Scan for the cell matching the given text and deliver its [X, Y] coordinate at center. 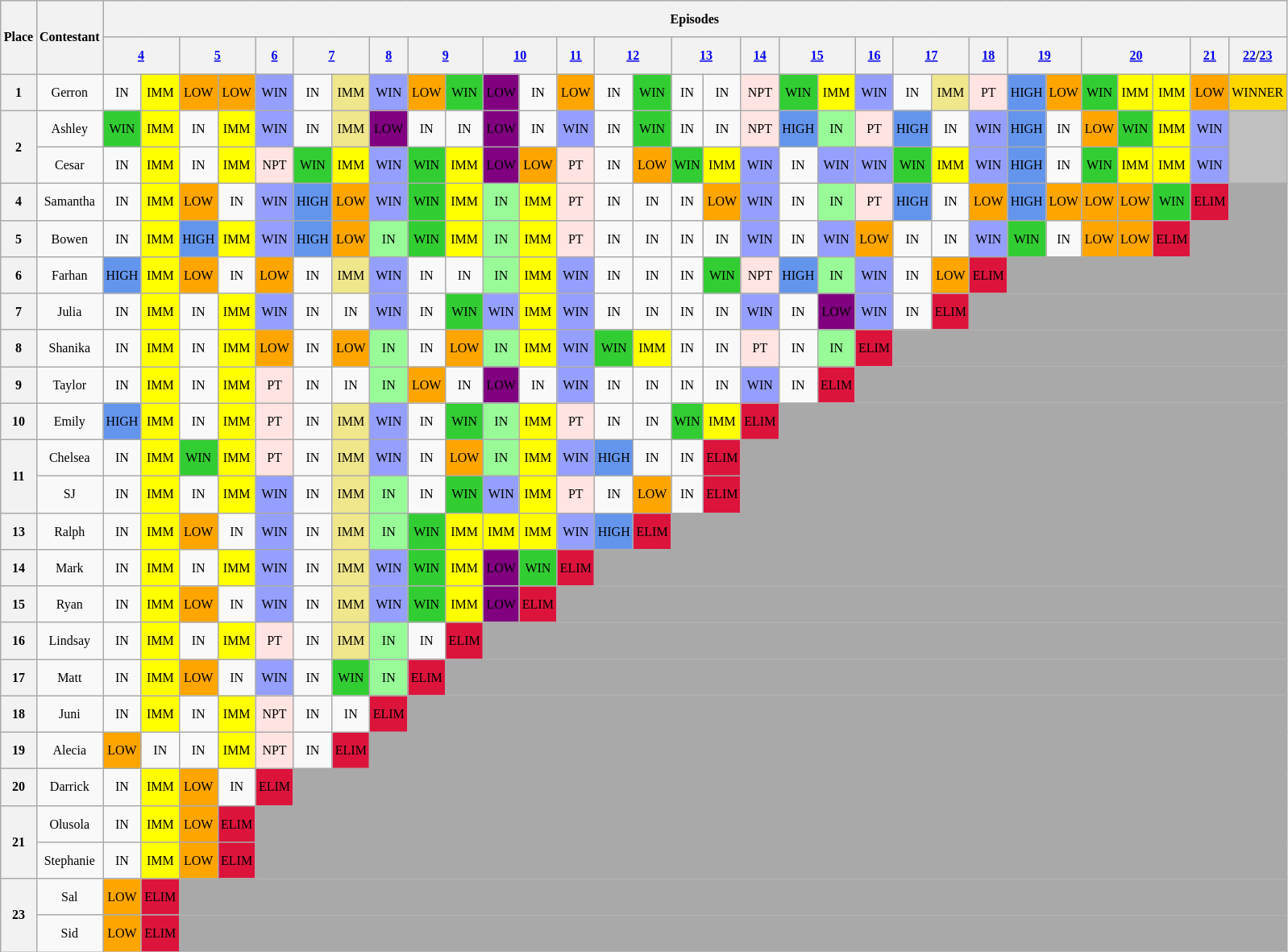
Taylor [69, 384]
Matt [69, 677]
Chelsea [69, 458]
23 [19, 914]
Episodes [695, 18]
Farhan [69, 274]
Bowen [69, 239]
Sal [69, 896]
Ralph [69, 530]
SJ [69, 493]
Darrick [69, 787]
Ashley [69, 129]
1 [19, 92]
Shanika [69, 348]
12 [634, 55]
Lindsay [69, 640]
Stephanie [69, 859]
Place [19, 37]
Gerron [69, 92]
2 [19, 147]
Julia [69, 311]
Mark [69, 567]
22/23 [1257, 55]
Juni [69, 714]
Contestant [69, 37]
Cesar [69, 164]
Alecia [69, 750]
WINNER [1257, 92]
Olusola [69, 824]
Emily [69, 421]
Ryan [69, 603]
Sid [69, 933]
Samantha [69, 202]
